Extract the [X, Y] coordinate from the center of the cell holding the provided text.  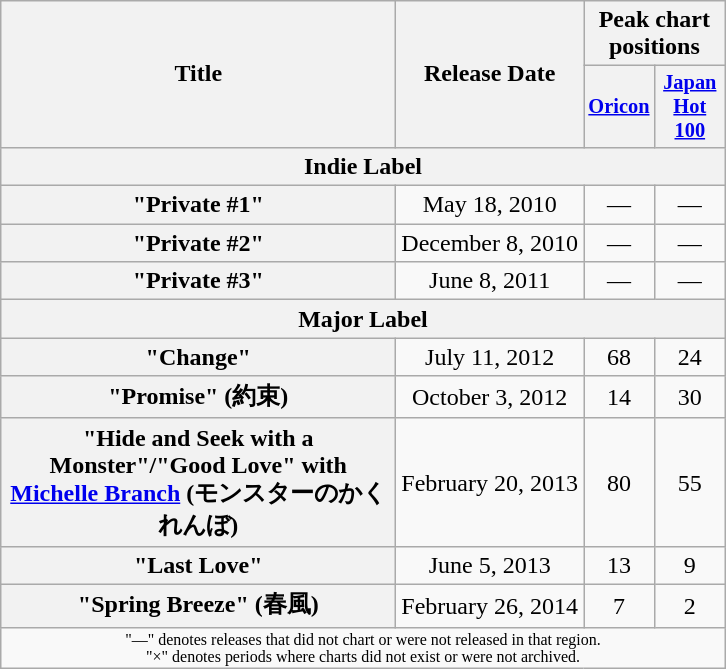
"Change" [198, 357]
Japan Hot 100 [690, 107]
13 [620, 565]
February 26, 2014 [490, 606]
Oricon [620, 107]
February 20, 2013 [490, 482]
"Private #3" [198, 281]
Title [198, 74]
9 [690, 565]
80 [620, 482]
June 8, 2011 [490, 281]
May 18, 2010 [490, 205]
October 3, 2012 [490, 398]
14 [620, 398]
Indie Label [363, 166]
"Last Love" [198, 565]
2 [690, 606]
Peak chart positions [655, 34]
June 5, 2013 [490, 565]
30 [690, 398]
Major Label [363, 319]
24 [690, 357]
"—" denotes releases that did not chart or were not released in that region."×" denotes periods where charts did not exist or were not archived. [363, 648]
"Private #2" [198, 243]
July 11, 2012 [490, 357]
Release Date [490, 74]
"Promise" (約束) [198, 398]
"Private #1" [198, 205]
55 [690, 482]
"Spring Breeze" (春風) [198, 606]
7 [620, 606]
68 [620, 357]
"Hide and Seek with a Monster"/"Good Love" with Michelle Branch (モンスターのかくれんぼ) [198, 482]
December 8, 2010 [490, 243]
